Return the [X, Y] coordinate for the center point of the cell that contains the specified text.  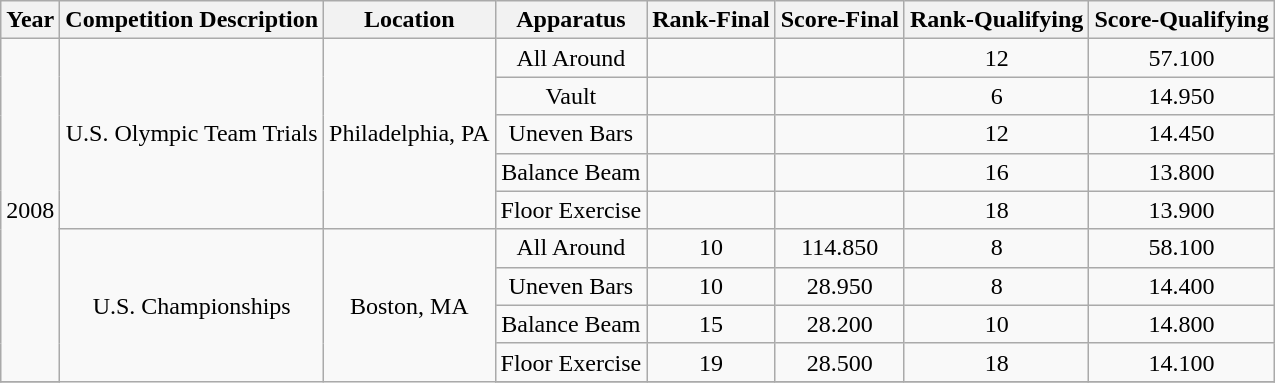
28.500 [840, 362]
Year [30, 20]
15 [711, 324]
28.950 [840, 286]
Boston, MA [410, 305]
57.100 [1182, 58]
Vault [571, 96]
114.850 [840, 248]
13.800 [1182, 172]
14.400 [1182, 286]
13.900 [1182, 210]
16 [996, 172]
Apparatus [571, 20]
Rank-Qualifying [996, 20]
14.100 [1182, 362]
U.S. Championships [192, 305]
Score-Final [840, 20]
Rank-Final [711, 20]
Philadelphia, PA [410, 134]
2008 [30, 210]
Competition Description [192, 20]
14.450 [1182, 134]
6 [996, 96]
14.950 [1182, 96]
Score-Qualifying [1182, 20]
14.800 [1182, 324]
Location [410, 20]
19 [711, 362]
28.200 [840, 324]
58.100 [1182, 248]
U.S. Olympic Team Trials [192, 134]
